Provide the [x, y] coordinate of the cell's center where the given text is located.  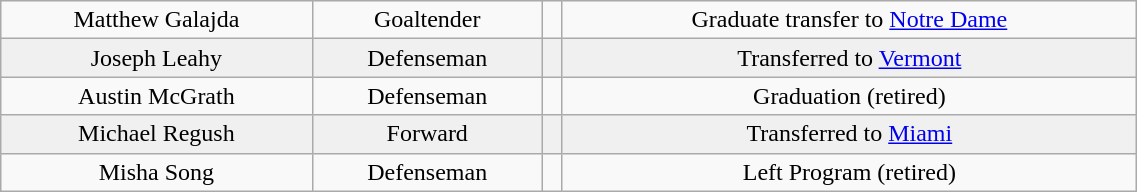
Transferred to Miami [850, 134]
Matthew Galajda [156, 20]
Austin McGrath [156, 96]
Misha Song [156, 172]
Left Program (retired) [850, 172]
Goaltender [427, 20]
Transferred to Vermont [850, 58]
Graduation (retired) [850, 96]
Michael Regush [156, 134]
Joseph Leahy [156, 58]
Forward [427, 134]
Graduate transfer to Notre Dame [850, 20]
